Search for the cell housing the specified text and yield its (X, Y) center coordinate. 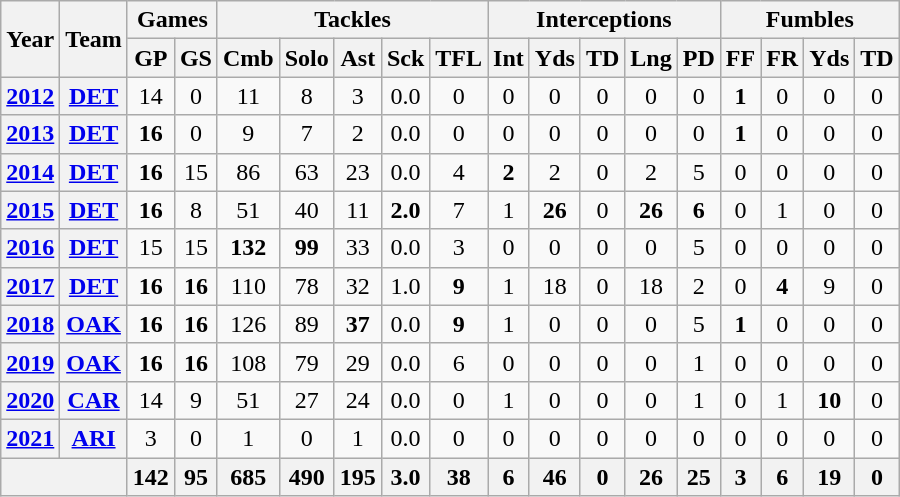
Int (509, 58)
2013 (30, 134)
2.0 (405, 210)
142 (150, 477)
33 (358, 248)
3.0 (405, 477)
1.0 (405, 286)
TFL (459, 58)
40 (306, 210)
Cmb (248, 58)
2021 (30, 438)
25 (698, 477)
FF (740, 58)
2014 (30, 172)
2018 (30, 324)
Fumbles (810, 20)
FR (782, 58)
Solo (306, 58)
2017 (30, 286)
27 (306, 400)
46 (554, 477)
29 (358, 362)
685 (248, 477)
126 (248, 324)
110 (248, 286)
Team (94, 39)
86 (248, 172)
32 (358, 286)
GS (196, 58)
38 (459, 477)
Lng (651, 58)
108 (248, 362)
24 (358, 400)
2015 (30, 210)
Interceptions (604, 20)
63 (306, 172)
23 (358, 172)
37 (358, 324)
132 (248, 248)
2016 (30, 248)
78 (306, 286)
Sck (405, 58)
95 (196, 477)
PD (698, 58)
490 (306, 477)
Ast (358, 58)
99 (306, 248)
Games (172, 20)
2019 (30, 362)
79 (306, 362)
Year (30, 39)
10 (830, 400)
ARI (94, 438)
2020 (30, 400)
Tackles (352, 20)
CAR (94, 400)
195 (358, 477)
89 (306, 324)
GP (150, 58)
2012 (30, 96)
19 (830, 477)
